Scan for the cell matching the given text and deliver its (x, y) coordinate at center. 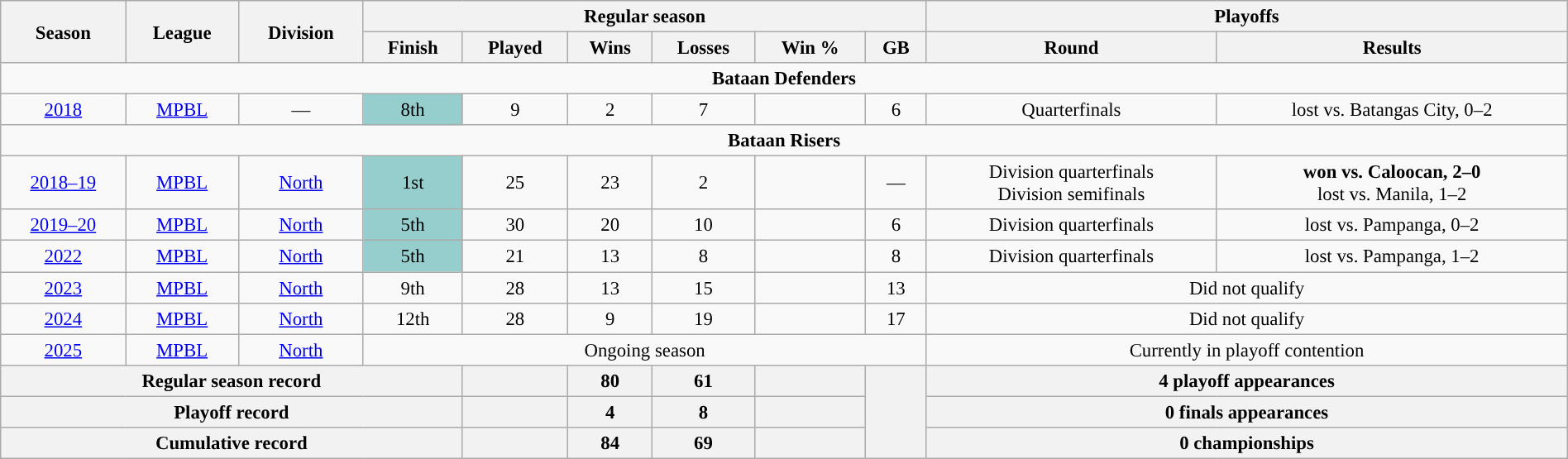
Playoffs (1247, 17)
Win % (810, 48)
Season (63, 31)
10 (704, 226)
19 (704, 318)
84 (610, 443)
Losses (704, 48)
Division quarterfinals Division semifinals (1072, 184)
2023 (63, 288)
Results (1392, 48)
80 (610, 380)
won vs. Caloocan, 2–0 lost vs. Manila, 1–2 (1392, 184)
2025 (63, 350)
23 (610, 184)
15 (704, 288)
Bataan Risers (784, 141)
2018 (63, 110)
lost vs. Pampanga, 1–2 (1392, 256)
Ongoing season (644, 350)
Quarterfinals (1072, 110)
Regular season record (232, 380)
Cumulative record (232, 443)
Played (515, 48)
Division (301, 31)
2018–19 (63, 184)
lost vs. Pampanga, 0–2 (1392, 226)
2024 (63, 318)
1st (412, 184)
2022 (63, 256)
Regular season (644, 17)
Currently in playoff contention (1247, 350)
2019–20 (63, 226)
lost vs. Batangas City, 0–2 (1392, 110)
17 (896, 318)
4 playoff appearances (1247, 380)
0 finals appearances (1247, 412)
25 (515, 184)
Bataan Defenders (784, 79)
12th (412, 318)
Wins (610, 48)
7 (704, 110)
21 (515, 256)
8th (412, 110)
Playoff record (232, 412)
Finish (412, 48)
61 (704, 380)
9th (412, 288)
30 (515, 226)
Round (1072, 48)
69 (704, 443)
League (182, 31)
0 championships (1247, 443)
4 (610, 412)
GB (896, 48)
20 (610, 226)
